Detect which cell encompasses the target text, then output its (X, Y) center coordinate. 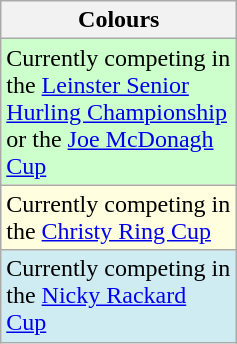
Currently competing in the Christy Ring Cup (119, 218)
Currently competing in the Nicky Rackard Cup (119, 296)
Colours (119, 20)
Currently competing in the Leinster Senior Hurling Championship or the Joe McDonagh Cup (119, 112)
